Search for the cell housing the specified text and yield its (x, y) center coordinate. 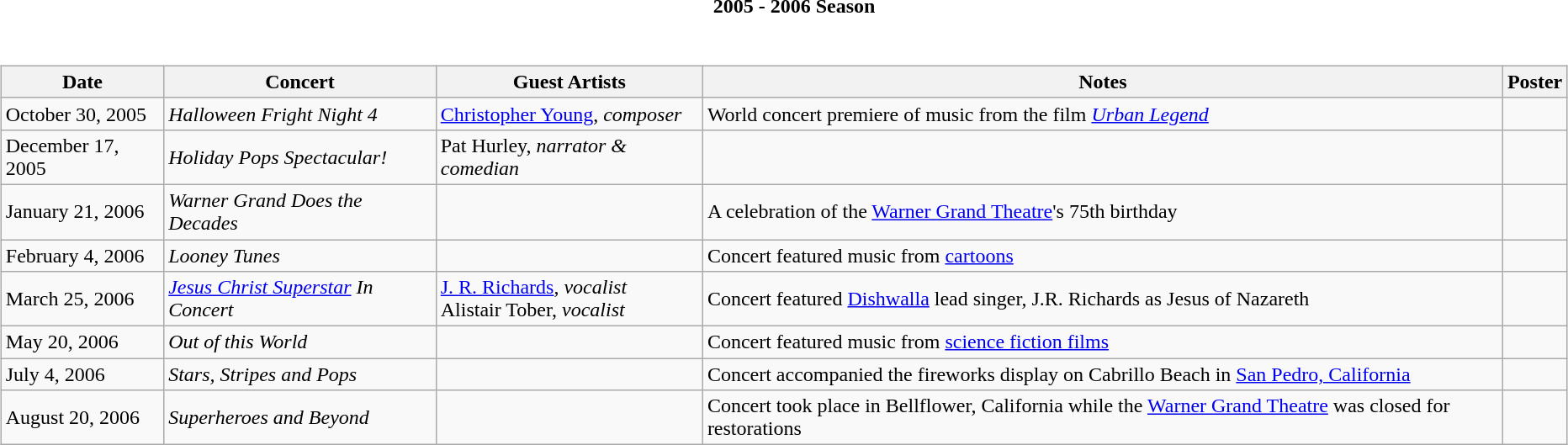
Guest Artists (569, 82)
August 20, 2006 (82, 417)
Poster (1534, 82)
A celebration of the Warner Grand Theatre's 75th birthday (1102, 212)
Pat Hurley, narrator & comedian (569, 156)
February 4, 2006 (82, 255)
Concert took place in Bellflower, California while the Warner Grand Theatre was closed for restorations (1102, 417)
Concert (300, 82)
World concert premiere of music from the film Urban Legend (1102, 114)
Concert featured music from cartoons (1102, 255)
Notes (1102, 82)
Warner Grand Does the Decades (300, 212)
Concert featured music from science fiction films (1102, 342)
January 21, 2006 (82, 212)
Concert featured Dishwalla lead singer, J.R. Richards as Jesus of Nazareth (1102, 299)
December 17, 2005 (82, 156)
Superheroes and Beyond (300, 417)
October 30, 2005 (82, 114)
May 20, 2006 (82, 342)
Stars, Stripes and Pops (300, 374)
Looney Tunes (300, 255)
Halloween Fright Night 4 (300, 114)
Date (82, 82)
Holiday Pops Spectacular! (300, 156)
Concert accompanied the fireworks display on Cabrillo Beach in San Pedro, California (1102, 374)
March 25, 2006 (82, 299)
Out of this World (300, 342)
Jesus Christ Superstar In Concert (300, 299)
July 4, 2006 (82, 374)
Christopher Young, composer (569, 114)
J. R. Richards, vocalistAlistair Tober, vocalist (569, 299)
